Find where the given text appears and provide that cell's center as [X, Y] coordinate. 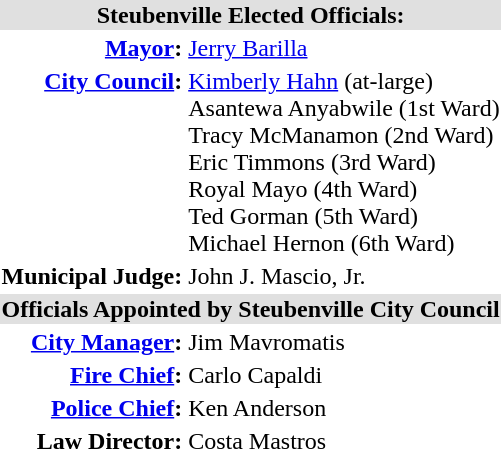
City Manager: [92, 342]
Fire Chief: [92, 375]
Police Chief: [92, 408]
Municipal Judge: [92, 276]
Officials Appointed by Steubenville City Council [250, 309]
City Council: [92, 162]
Steubenville Elected Officials: [250, 15]
Mayor: [92, 48]
